Output the (x, y) coordinate of the center of the cell containing the given text.  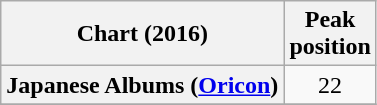
Japanese Albums (Oricon) (142, 85)
Chart (2016) (142, 34)
Peakposition (330, 34)
22 (330, 85)
